Find where the given text appears and provide that cell's center as [X, Y] coordinate. 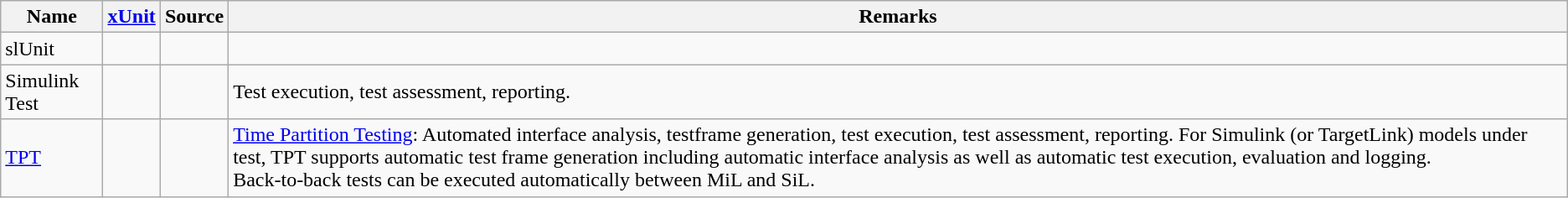
Source [194, 17]
TPT [52, 158]
slUnit [52, 49]
Name [52, 17]
Remarks [898, 17]
Test execution, test assessment, reporting. [898, 92]
Simulink Test [52, 92]
xUnit [132, 17]
